Output the (x, y) coordinate of the center of the cell containing the given text.  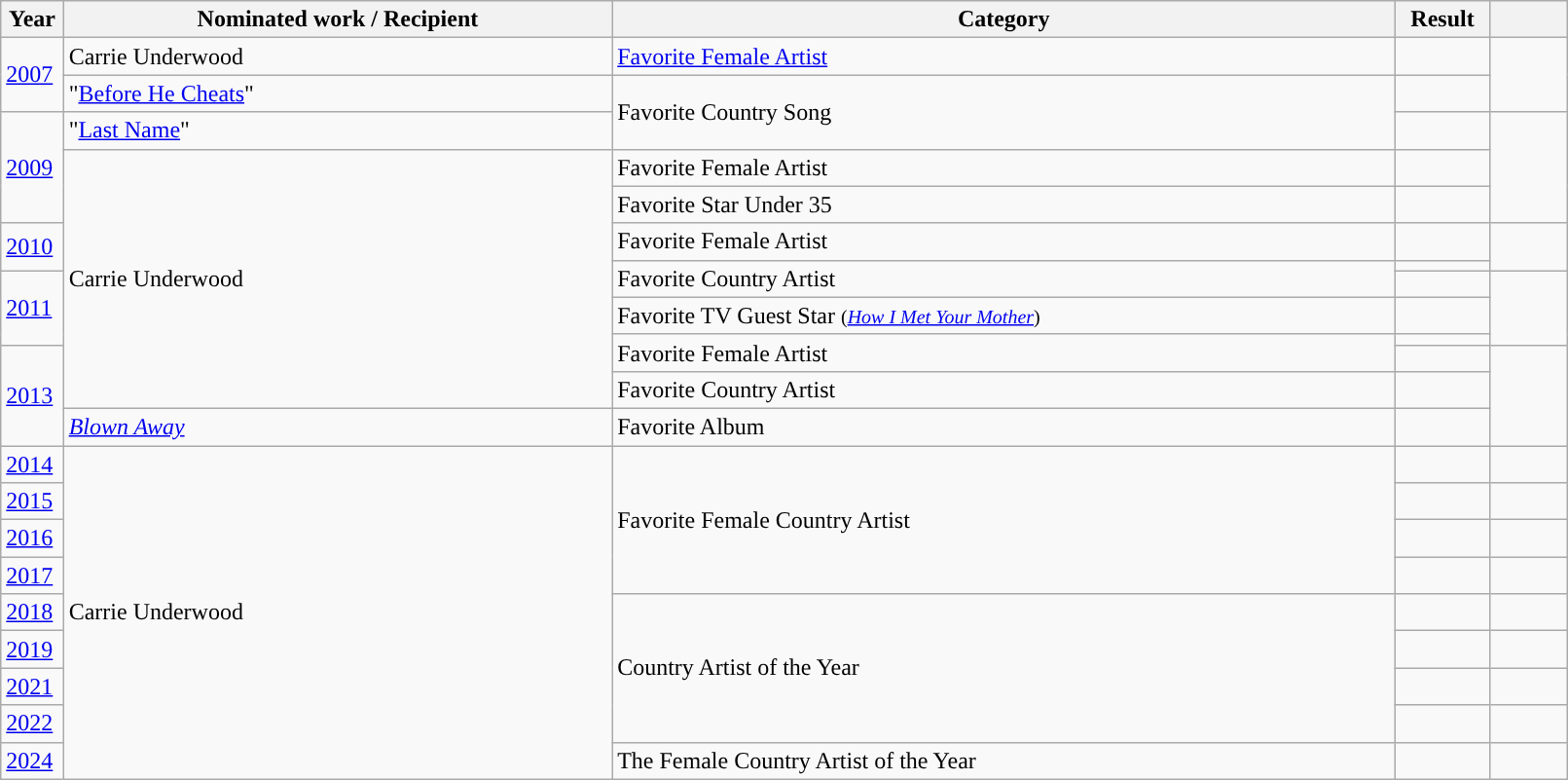
Favorite Album (1004, 427)
2019 (32, 650)
Year (32, 19)
2013 (32, 395)
2016 (32, 539)
"Before He Cheats" (338, 93)
2010 (32, 247)
2017 (32, 576)
Favorite Star Under 35 (1004, 204)
Blown Away (338, 427)
Favorite TV Guest Star (How I Met Your Mother) (1004, 316)
2024 (32, 761)
2007 (32, 75)
Country Artist of the Year (1004, 668)
2011 (32, 308)
Favorite Country Song (1004, 112)
2009 (32, 167)
2018 (32, 613)
Nominated work / Recipient (338, 19)
"Last Name" (338, 130)
Favorite Female Country Artist (1004, 520)
The Female Country Artist of the Year (1004, 761)
2021 (32, 687)
Result (1442, 19)
Category (1004, 19)
2022 (32, 724)
2015 (32, 501)
2014 (32, 464)
